Extract the [X, Y] coordinate from the center of the cell holding the provided text.  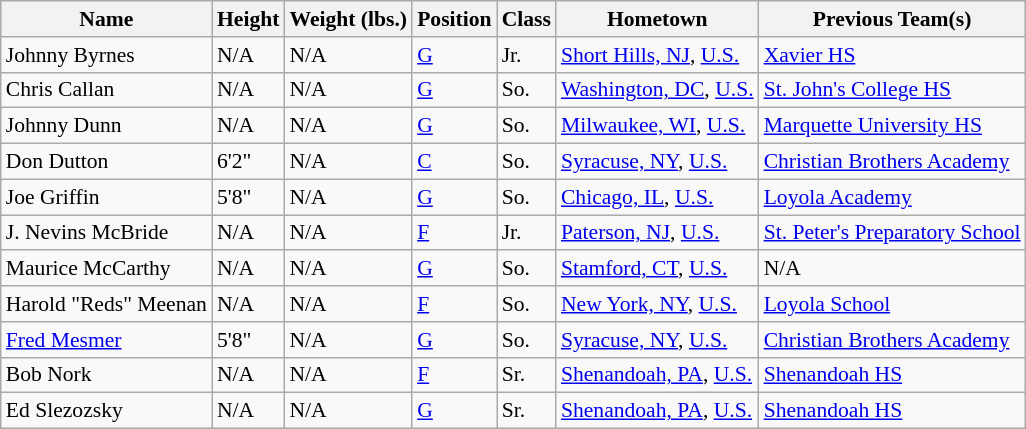
C [454, 162]
Fred Mesmer [106, 340]
Loyola School [892, 304]
Milwaukee, WI, U.S. [658, 126]
Loyola Academy [892, 197]
St. Peter's Preparatory School [892, 233]
Short Hills, NJ, U.S. [658, 55]
6'2" [248, 162]
New York, NY, U.S. [658, 304]
Harold "Reds" Meenan [106, 304]
Class [526, 19]
Johnny Dunn [106, 126]
Position [454, 19]
Name [106, 19]
Ed Slezozsky [106, 411]
Bob Nork [106, 375]
Height [248, 19]
Stamford, CT, U.S. [658, 269]
Hometown [658, 19]
Johnny Byrnes [106, 55]
J. Nevins McBride [106, 233]
Paterson, NJ, U.S. [658, 233]
Joe Griffin [106, 197]
Washington, DC, U.S. [658, 90]
Xavier HS [892, 55]
Previous Team(s) [892, 19]
Weight (lbs.) [348, 19]
Maurice McCarthy [106, 269]
Don Dutton [106, 162]
Marquette University HS [892, 126]
Chris Callan [106, 90]
Chicago, IL, U.S. [658, 197]
St. John's College HS [892, 90]
